Find where the given text appears and provide that cell's center as [x, y] coordinate. 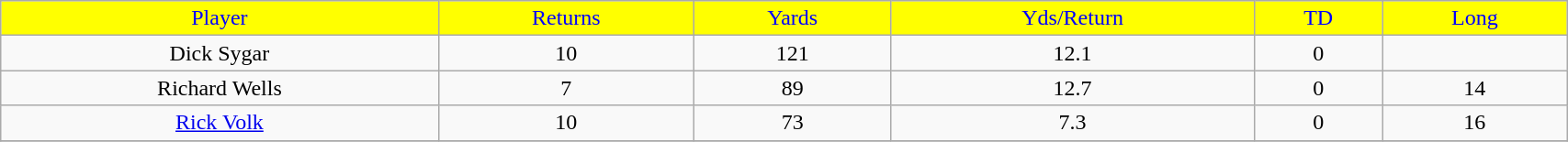
89 [793, 88]
14 [1475, 88]
Returns [566, 18]
Yards [793, 18]
12.7 [1073, 88]
Dick Sygar [220, 53]
7.3 [1073, 123]
121 [793, 53]
Rick Volk [220, 123]
Yds/Return [1073, 18]
Long [1475, 18]
Richard Wells [220, 88]
TD [1318, 18]
16 [1475, 123]
12.1 [1073, 53]
7 [566, 88]
73 [793, 123]
Player [220, 18]
